From the cell containing the given text, extract its center point as (x, y) coordinate. 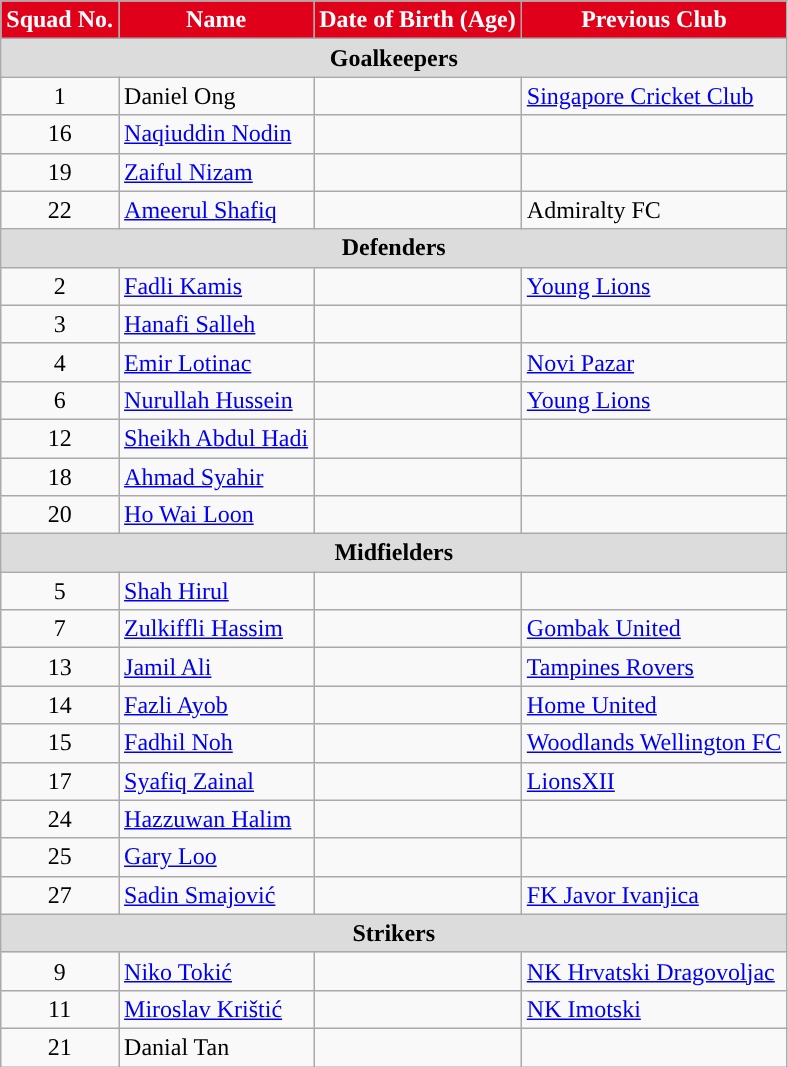
15 (60, 743)
Defenders (394, 248)
14 (60, 705)
Midfielders (394, 553)
Ahmad Syahir (216, 477)
Zulkiffli Hassim (216, 629)
Gary Loo (216, 857)
24 (60, 819)
13 (60, 667)
NK Hrvatski Dragovoljac (654, 971)
Hazzuwan Halim (216, 819)
Ameerul Shafiq (216, 210)
3 (60, 324)
Shah Hirul (216, 591)
Syafiq Zainal (216, 781)
Goalkeepers (394, 58)
22 (60, 210)
25 (60, 857)
Gombak United (654, 629)
Niko Tokić (216, 971)
Strikers (394, 933)
Previous Club (654, 20)
Miroslav Krištić (216, 1009)
Sadin Smajović (216, 895)
Novi Pazar (654, 362)
Danial Tan (216, 1047)
2 (60, 286)
Name (216, 20)
17 (60, 781)
7 (60, 629)
12 (60, 438)
4 (60, 362)
Woodlands Wellington FC (654, 743)
Home United (654, 705)
Fadli Kamis (216, 286)
Naqiuddin Nodin (216, 134)
11 (60, 1009)
Emir Lotinac (216, 362)
LionsXII (654, 781)
Squad No. (60, 20)
1 (60, 96)
Sheikh Abdul Hadi (216, 438)
16 (60, 134)
Fazli Ayob (216, 705)
Zaiful Nizam (216, 172)
18 (60, 477)
Date of Birth (Age) (418, 20)
9 (60, 971)
Nurullah Hussein (216, 400)
20 (60, 515)
Singapore Cricket Club (654, 96)
Admiralty FC (654, 210)
6 (60, 400)
FK Javor Ivanjica (654, 895)
Ho Wai Loon (216, 515)
Jamil Ali (216, 667)
Tampines Rovers (654, 667)
NK Imotski (654, 1009)
21 (60, 1047)
Fadhil Noh (216, 743)
Hanafi Salleh (216, 324)
Daniel Ong (216, 96)
5 (60, 591)
19 (60, 172)
27 (60, 895)
